Capture the cell that displays the provided text and extract its (x, y) central coordinate. 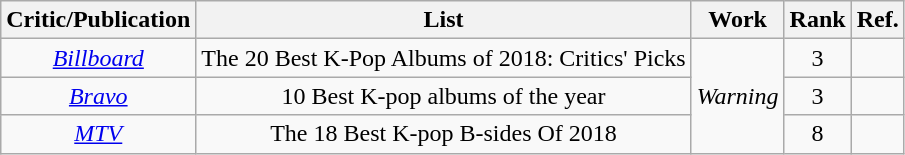
The 18 Best K-pop B-sides Of 2018 (444, 134)
Warning (738, 96)
Rank (818, 20)
8 (818, 134)
Bravo (98, 96)
MTV (98, 134)
List (444, 20)
10 Best K-pop albums of the year (444, 96)
The 20 Best K-Pop Albums of 2018: Critics' Picks (444, 58)
Billboard (98, 58)
Ref. (878, 20)
Work (738, 20)
Critic/Publication (98, 20)
